Capture the cell that displays the provided text and extract its (x, y) central coordinate. 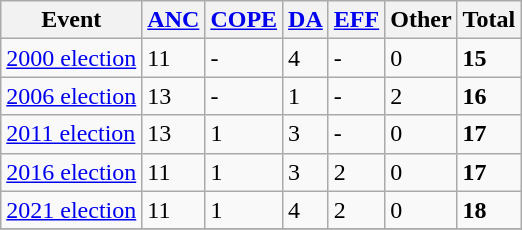
EFF (356, 20)
COPE (244, 20)
Total (489, 20)
Other (421, 20)
2016 election (72, 172)
2021 election (72, 210)
DA (306, 20)
16 (489, 96)
18 (489, 210)
15 (489, 58)
2011 election (72, 134)
ANC (174, 20)
2000 election (72, 58)
2006 election (72, 96)
Event (72, 20)
